Scan for the cell matching the given text and deliver its (X, Y) coordinate at center. 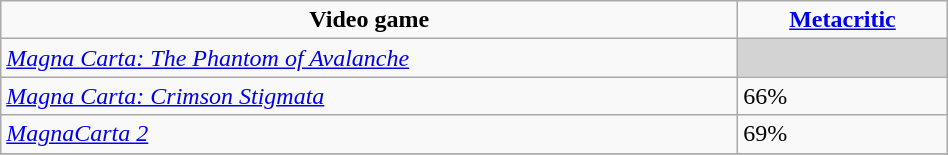
Video game (370, 20)
Magna Carta: Crimson Stigmata (370, 96)
Magna Carta: The Phantom of Avalanche (370, 58)
66% (843, 96)
Metacritic (843, 20)
MagnaCarta 2 (370, 134)
69% (843, 134)
